Capture the cell that displays the provided text and extract its (X, Y) central coordinate. 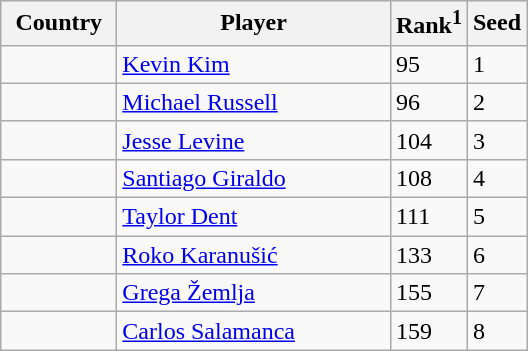
95 (428, 64)
96 (428, 102)
8 (496, 331)
Kevin Kim (254, 64)
6 (496, 255)
Grega Žemlja (254, 293)
2 (496, 102)
7 (496, 293)
Roko Karanušić (254, 255)
4 (496, 178)
5 (496, 217)
111 (428, 217)
Seed (496, 24)
Country (59, 24)
Santiago Giraldo (254, 178)
Carlos Salamanca (254, 331)
Michael Russell (254, 102)
3 (496, 140)
108 (428, 178)
1 (496, 64)
159 (428, 331)
Jesse Levine (254, 140)
Rank1 (428, 24)
104 (428, 140)
Taylor Dent (254, 217)
Player (254, 24)
133 (428, 255)
155 (428, 293)
